Search for the cell housing the specified text and yield its (x, y) center coordinate. 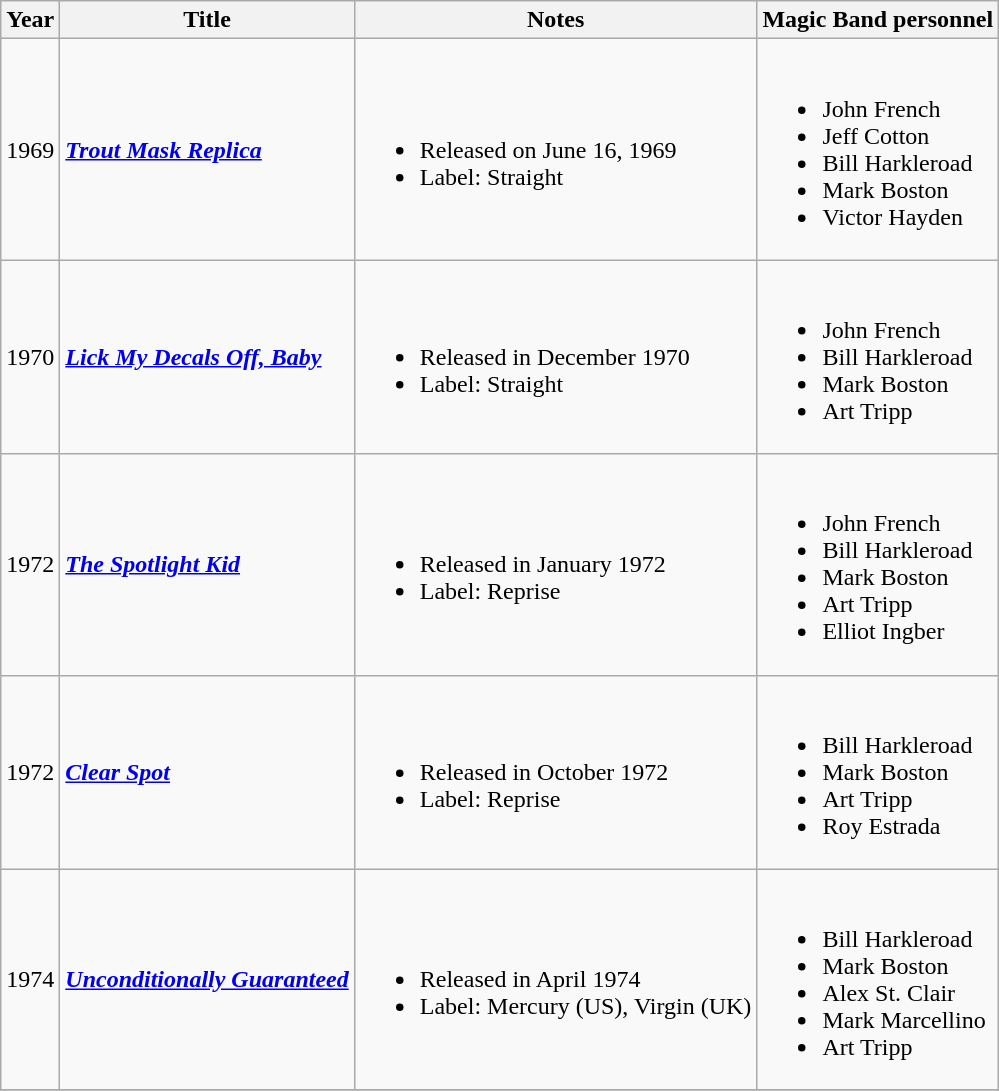
Released in April 1974Label: Mercury (US), Virgin (UK) (556, 980)
Bill HarkleroadMark BostonAlex St. ClairMark MarcellinoArt Tripp (878, 980)
Lick My Decals Off, Baby (207, 357)
The Spotlight Kid (207, 564)
Magic Band personnel (878, 20)
Trout Mask Replica (207, 150)
1974 (30, 980)
Bill HarkleroadMark BostonArt TrippRoy Estrada (878, 772)
Clear Spot (207, 772)
Title (207, 20)
Released in December 1970Label: Straight (556, 357)
John FrenchBill HarkleroadMark BostonArt Tripp (878, 357)
Unconditionally Guaranteed (207, 980)
Released in October 1972Label: Reprise (556, 772)
Released in January 1972Label: Reprise (556, 564)
Released on June 16, 1969Label: Straight (556, 150)
Notes (556, 20)
Year (30, 20)
John FrenchJeff CottonBill HarkleroadMark BostonVictor Hayden (878, 150)
1970 (30, 357)
1969 (30, 150)
John FrenchBill HarkleroadMark BostonArt TrippElliot Ingber (878, 564)
